For the text-containing cell, return its midpoint in [x, y] coordinate format. 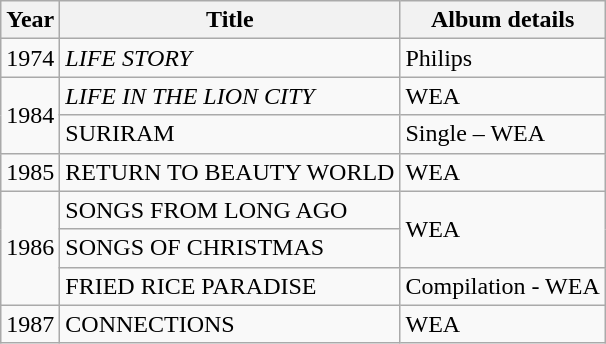
1987 [30, 324]
Compilation - WEA [502, 286]
Philips [502, 58]
SONGS FROM LONG AGO [230, 210]
CONNECTIONS [230, 324]
LIFE IN THE LION CITY [230, 96]
SONGS OF CHRISTMAS [230, 248]
1985 [30, 172]
FRIED RICE PARADISE [230, 286]
Album details [502, 20]
LIFE STORY [230, 58]
1984 [30, 115]
1986 [30, 248]
RETURN TO BEAUTY WORLD [230, 172]
1974 [30, 58]
SURIRAM [230, 134]
Title [230, 20]
Single – WEA [502, 134]
Year [30, 20]
